Determine the (X, Y) coordinate at the center of the cell enclosing the given text.  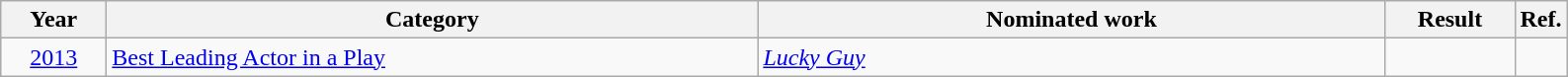
Best Leading Actor in a Play (433, 57)
Nominated work (1071, 20)
Lucky Guy (1071, 57)
Category (433, 20)
2013 (53, 57)
Ref. (1541, 20)
Result (1450, 20)
Year (53, 20)
